Extract the (x, y) coordinate from the center of the cell holding the provided text.  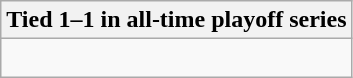
Tied 1–1 in all-time playoff series (176, 20)
